Detect which cell encompasses the target text, then output its (X, Y) center coordinate. 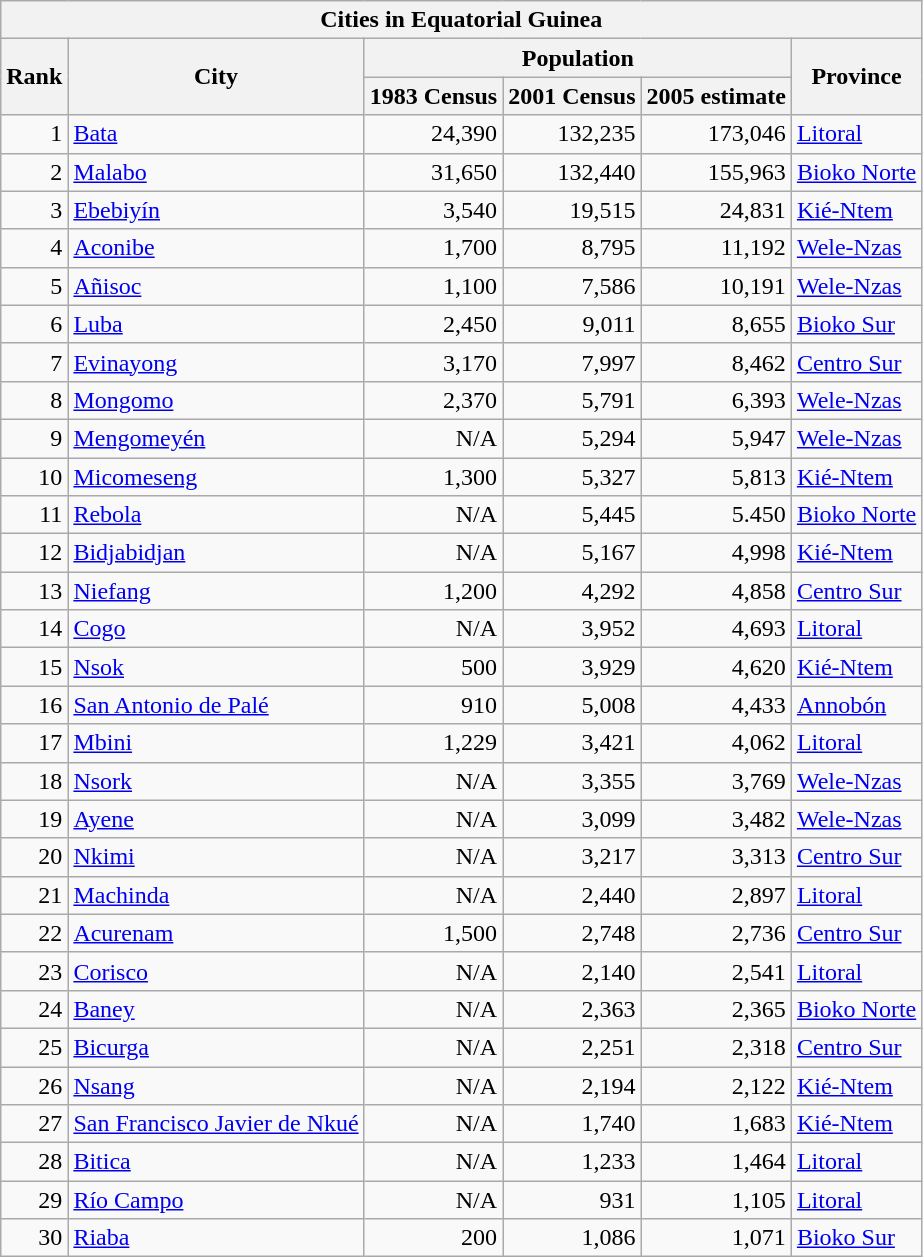
Province (856, 77)
Baney (216, 1009)
30 (34, 1238)
16 (34, 705)
3,929 (572, 667)
2,748 (572, 933)
3,217 (572, 857)
4,620 (716, 667)
1,300 (433, 477)
5.450 (716, 515)
11 (34, 515)
Nsok (216, 667)
21 (34, 895)
1,233 (572, 1162)
Cities in Equatorial Guinea (462, 20)
Corisco (216, 971)
City (216, 77)
Añisoc (216, 286)
24 (34, 1009)
4 (34, 248)
Evinayong (216, 362)
10,191 (716, 286)
Mbini (216, 743)
910 (433, 705)
2,897 (716, 895)
Nsork (216, 781)
7,586 (572, 286)
4,062 (716, 743)
28 (34, 1162)
Ebebiyín (216, 210)
2,450 (433, 324)
2,541 (716, 971)
5,791 (572, 400)
155,963 (716, 172)
Nsang (216, 1085)
31,650 (433, 172)
1,740 (572, 1124)
931 (572, 1200)
1 (34, 134)
24,390 (433, 134)
1983 Census (433, 96)
7 (34, 362)
8,462 (716, 362)
9,011 (572, 324)
2 (34, 172)
19 (34, 819)
27 (34, 1124)
24,831 (716, 210)
3,355 (572, 781)
3,313 (716, 857)
29 (34, 1200)
5,327 (572, 477)
7,997 (572, 362)
4,693 (716, 629)
2,440 (572, 895)
1,200 (433, 591)
2001 Census (572, 96)
Cogo (216, 629)
1,100 (433, 286)
20 (34, 857)
Bicurga (216, 1047)
5,947 (716, 438)
Nkimi (216, 857)
8 (34, 400)
1,086 (572, 1238)
2,122 (716, 1085)
17 (34, 743)
200 (433, 1238)
2,363 (572, 1009)
5,445 (572, 515)
5,813 (716, 477)
1,700 (433, 248)
Ayene (216, 819)
Machinda (216, 895)
Rebola (216, 515)
1,464 (716, 1162)
Malabo (216, 172)
1,229 (433, 743)
9 (34, 438)
15 (34, 667)
500 (433, 667)
3,952 (572, 629)
5,008 (572, 705)
1,071 (716, 1238)
2,251 (572, 1047)
Annobón (856, 705)
Mengomeyén (216, 438)
Bata (216, 134)
1,105 (716, 1200)
5 (34, 286)
4,858 (716, 591)
Mongomo (216, 400)
12 (34, 553)
5,167 (572, 553)
Aconibe (216, 248)
8,655 (716, 324)
2,736 (716, 933)
Niefang (216, 591)
Population (578, 58)
4,292 (572, 591)
173,046 (716, 134)
3,482 (716, 819)
1,683 (716, 1124)
Bidjabidjan (216, 553)
3 (34, 210)
13 (34, 591)
26 (34, 1085)
3,421 (572, 743)
11,192 (716, 248)
2,370 (433, 400)
2,194 (572, 1085)
2,318 (716, 1047)
132,440 (572, 172)
Riaba (216, 1238)
3,540 (433, 210)
Rank (34, 77)
6,393 (716, 400)
4,998 (716, 553)
San Francisco Javier de Nkué (216, 1124)
2005 estimate (716, 96)
23 (34, 971)
14 (34, 629)
Bitica (216, 1162)
2,365 (716, 1009)
San Antonio de Palé (216, 705)
5,294 (572, 438)
3,170 (433, 362)
25 (34, 1047)
Acurenam (216, 933)
3,099 (572, 819)
10 (34, 477)
Río Campo (216, 1200)
3,769 (716, 781)
6 (34, 324)
19,515 (572, 210)
Luba (216, 324)
18 (34, 781)
Micomeseng (216, 477)
132,235 (572, 134)
4,433 (716, 705)
2,140 (572, 971)
22 (34, 933)
1,500 (433, 933)
8,795 (572, 248)
